From the cell containing the given text, extract its center point as (x, y) coordinate. 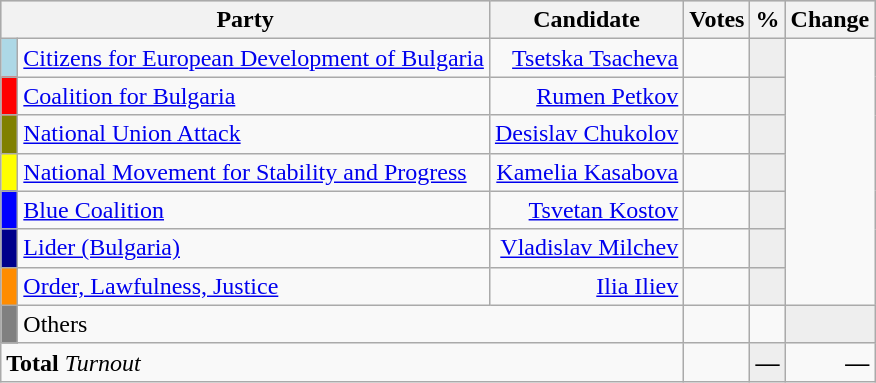
National Union Attack (254, 134)
Party (246, 20)
Rumen Petkov (586, 96)
Tsvetan Kostov (586, 210)
% (768, 20)
National Movement for Stability and Progress (254, 172)
Change (830, 20)
Candidate (586, 20)
Kamelia Kasabova (586, 172)
Blue Coalition (254, 210)
Desislav Chukolov (586, 134)
Votes (717, 20)
Vladislav Milchev (586, 248)
Order, Lawfulness, Justice (254, 286)
Ilia Iliev (586, 286)
Total Turnout (342, 362)
Others (351, 324)
Tsetska Tsacheva (586, 58)
Citizens for European Development of Bulgaria (254, 58)
Coalition for Bulgaria (254, 96)
Lider (Bulgaria) (254, 248)
